Detect which cell encompasses the target text, then output its [x, y] center coordinate. 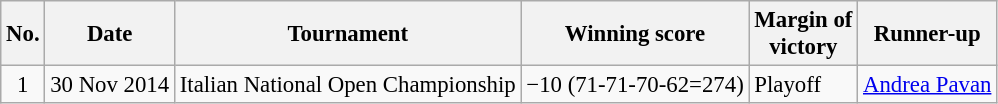
Italian National Open Championship [348, 85]
No. [23, 34]
Andrea Pavan [928, 85]
Date [110, 34]
Runner-up [928, 34]
Tournament [348, 34]
1 [23, 85]
Winning score [635, 34]
Playoff [804, 85]
30 Nov 2014 [110, 85]
−10 (71-71-70-62=274) [635, 85]
Margin ofvictory [804, 34]
